Capture the cell that displays the provided text and extract its [x, y] central coordinate. 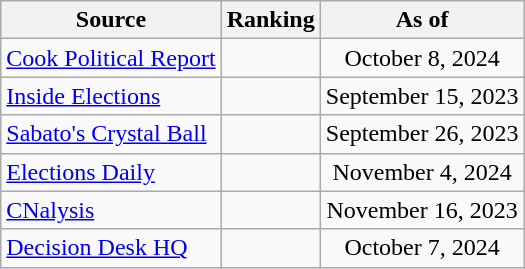
Sabato's Crystal Ball [111, 134]
As of [422, 20]
Decision Desk HQ [111, 248]
Ranking [270, 20]
Inside Elections [111, 96]
Elections Daily [111, 172]
October 8, 2024 [422, 58]
September 15, 2023 [422, 96]
CNalysis [111, 210]
Source [111, 20]
November 16, 2023 [422, 210]
September 26, 2023 [422, 134]
October 7, 2024 [422, 248]
November 4, 2024 [422, 172]
Cook Political Report [111, 58]
